Scan for the cell matching the given text and deliver its (x, y) coordinate at center. 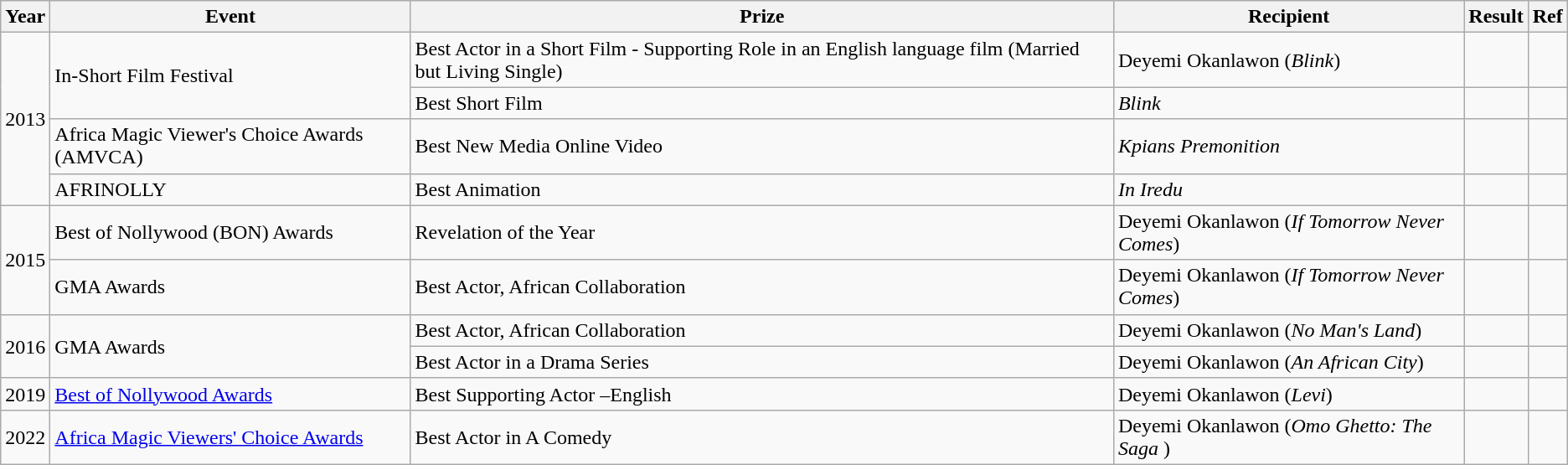
Best Animation (762, 189)
2013 (25, 119)
Deyemi Okanlawon (Blink) (1288, 60)
Prize (762, 17)
2016 (25, 346)
Best Short Film (762, 103)
Deyemi Okanlawon (An African City) (1288, 362)
Deyemi Okanlawon (Omo Ghetto: The Saga ) (1288, 437)
Best Actor in a Short Film - Supporting Role in an English language film (Married but Living Single) (762, 60)
Result (1496, 17)
Best Supporting Actor –English (762, 394)
Kpians Premonition (1288, 146)
Event (230, 17)
Africa Magic Viewer's Choice Awards (AMVCA) (230, 146)
Ref (1548, 17)
In-Short Film Festival (230, 75)
Revelation of the Year (762, 233)
Recipient (1288, 17)
Best of Nollywood (BON) Awards (230, 233)
2015 (25, 260)
AFRINOLLY (230, 189)
Blink (1288, 103)
Year (25, 17)
2019 (25, 394)
Best of Nollywood Awards (230, 394)
2022 (25, 437)
Best Actor in a Drama Series (762, 362)
In Iredu (1288, 189)
Deyemi Okanlawon (Levi) (1288, 394)
Africa Magic Viewers' Choice Awards (230, 437)
Best New Media Online Video (762, 146)
Best Actor in A Comedy (762, 437)
Deyemi Okanlawon (No Man's Land) (1288, 330)
